Pinpoint the cell where the given text exists, returning its [X, Y] midpoint coordinate. 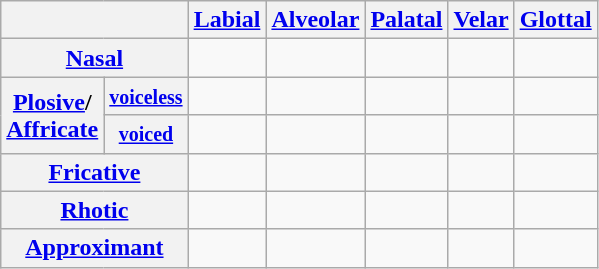
Nasal [94, 58]
Palatal [406, 20]
Plosive/Affricate [52, 115]
Approximant [94, 248]
Alveolar [316, 20]
Fricative [94, 172]
Rhotic [94, 210]
Glottal [556, 20]
Labial [227, 20]
voiceless [146, 96]
voiced [146, 134]
Velar [481, 20]
